Identify which cell holds the provided text, then report its (x, y) central coordinate. 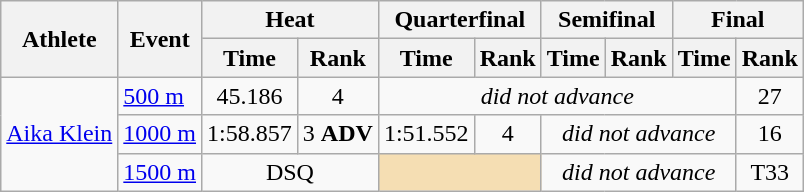
Athlete (60, 39)
DSQ (290, 172)
Heat (290, 20)
Final (738, 20)
Quarterfinal (460, 20)
T33 (770, 172)
3 ADV (338, 134)
Event (160, 39)
Aika Klein (60, 134)
45.186 (250, 96)
1000 m (160, 134)
1:51.552 (426, 134)
1:58.857 (250, 134)
500 m (160, 96)
1500 m (160, 172)
16 (770, 134)
27 (770, 96)
Semifinal (606, 20)
